Scan for the cell matching the given text and deliver its (x, y) coordinate at center. 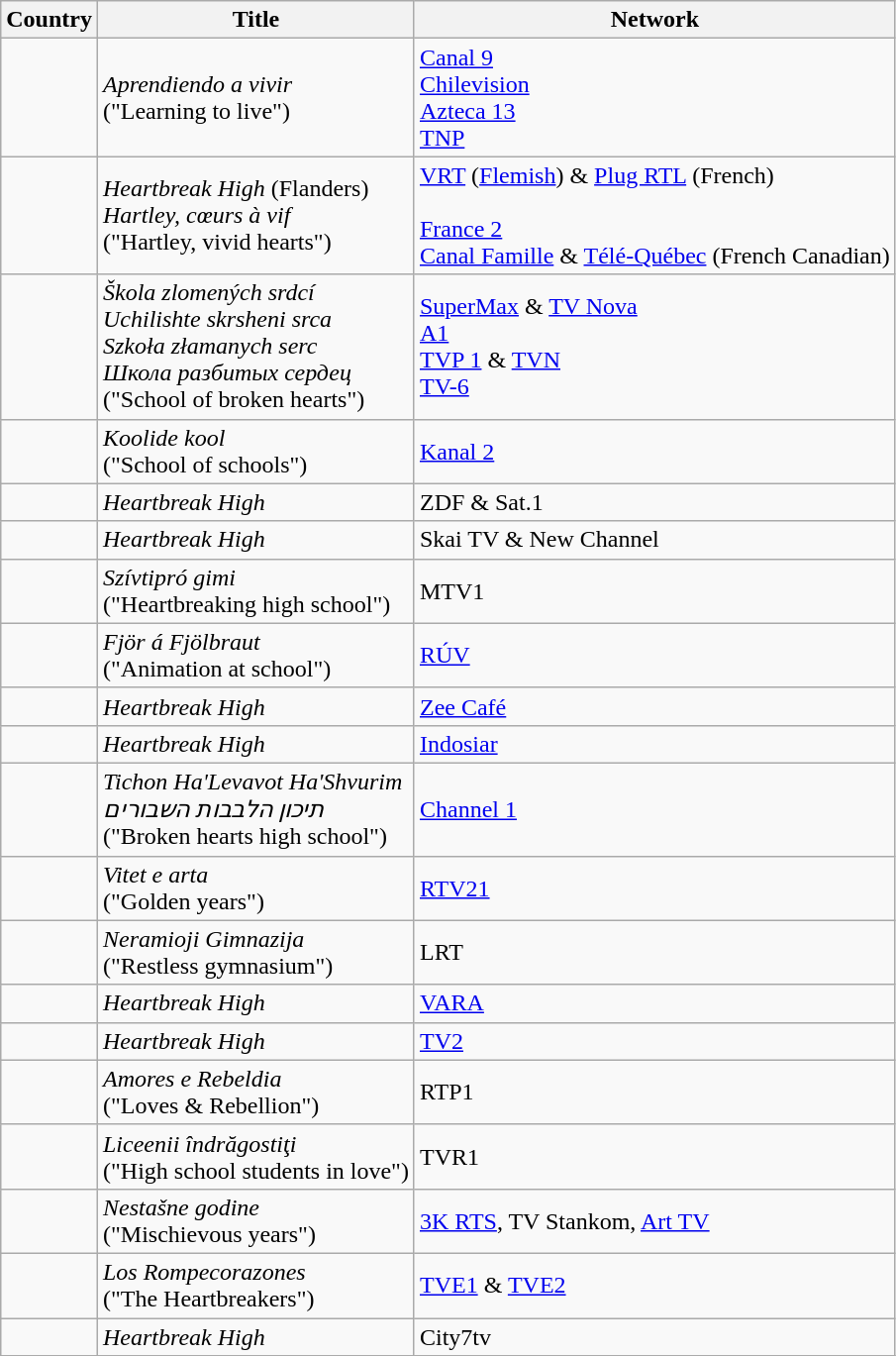
RTP1 (654, 1092)
City7tv (654, 1336)
MTV1 (654, 590)
ZDF & Sat.1 (654, 502)
Nestašne godine("Mischievous years") (255, 1220)
Title (255, 20)
Neramioji Gimnazija("Restless gymnasium") (255, 953)
Amores e Rebeldia("Loves & Rebellion") (255, 1092)
Network (654, 20)
RTV21 (654, 887)
Koolide kool("School of schools") (255, 452)
Canal 9ChilevisionAzteca 13TNP (654, 97)
LRT (654, 953)
Skai TV & New Channel (654, 540)
3K RTS, TV Stankom, Art TV (654, 1220)
Aprendiendo a vivir("Learning to live") (255, 97)
TVR1 (654, 1157)
VARA (654, 1003)
Channel 1 (654, 809)
Fjör á Fjölbraut("Animation at school") (255, 656)
Tichon Ha'Levavot Ha'Shvurimתיכון הלבבות השבורים("Broken hearts high school") (255, 809)
RÚV (654, 656)
Kanal 2 (654, 452)
TVE1 & TVE2 (654, 1286)
Škola zlomených srdcíUchilishte skrsheni srcaSzkoła złamanych sercШкола разбитых сердец("School of broken hearts") (255, 347)
Los Rompecorazones("The Heartbreakers") (255, 1286)
SuperMax & TV NovaA1TVP 1 & TVNTV-6 (654, 347)
Vitet e arta("Golden years") (255, 887)
Country (50, 20)
Indosiar (654, 744)
Liceenii îndrăgostiţi("High school students in love") (255, 1157)
Heartbreak High (Flanders)Hartley, cœurs à vif("Hartley, vivid hearts") (255, 216)
Zee Café (654, 706)
VRT (Flemish) & Plug RTL (French)France 2 Canal Famille & Télé-Québec (French Canadian) (654, 216)
TV2 (654, 1041)
Szívtipró gimi("Heartbreaking high school") (255, 590)
